Capture the cell that displays the provided text and extract its (x, y) central coordinate. 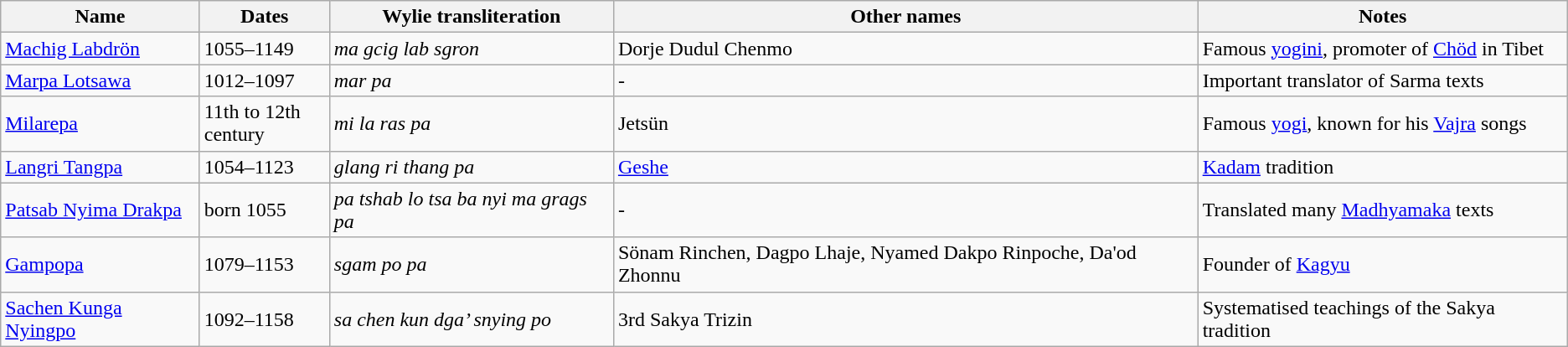
1012–1097 (265, 80)
sgam po pa (471, 265)
Notes (1382, 17)
Machig Labdrön (101, 49)
Dates (265, 17)
born 1055 (265, 210)
ma gcig lab sgron (471, 49)
Wylie transliteration (471, 17)
11th to 12th century (265, 124)
Sachen Kunga Nyingpo (101, 319)
1054–1123 (265, 167)
Jetsün (905, 124)
Other names (905, 17)
Patsab Nyima Drakpa (101, 210)
Important translator of Sarma texts (1382, 80)
Marpa Lotsawa (101, 80)
Gampopa (101, 265)
pa tshab lo tsa ba nyi ma grags pa (471, 210)
sa chen kun dga’ snying po (471, 319)
Dorje Dudul Chenmo (905, 49)
Famous yogini, promoter of Chöd in Tibet (1382, 49)
Founder of Kagyu (1382, 265)
Milarepa (101, 124)
mar pa (471, 80)
Kadam tradition (1382, 167)
Langri Tangpa (101, 167)
1055–1149 (265, 49)
Sönam Rinchen, Dagpo Lhaje, Nyamed Dakpo Rinpoche, Da'od Zhonnu (905, 265)
mi la ras pa (471, 124)
1092–1158 (265, 319)
Translated many Madhyamaka texts (1382, 210)
Famous yogi, known for his Vajra songs (1382, 124)
Geshe (905, 167)
1079–1153 (265, 265)
3rd Sakya Trizin (905, 319)
Name (101, 17)
Systematised teachings of the Sakya tradition (1382, 319)
glang ri thang pa (471, 167)
